Provide the [x, y] coordinate of the cell's center where the given text is located.  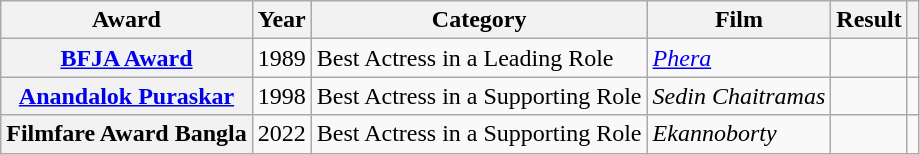
Award [127, 20]
Sedin Chaitramas [739, 96]
Year [282, 20]
Best Actress in a Leading Role [479, 58]
Phera [739, 58]
Film [739, 20]
Category [479, 20]
1998 [282, 96]
2022 [282, 134]
1989 [282, 58]
Ekannoborty [739, 134]
BFJA Award [127, 58]
Anandalok Puraskar [127, 96]
Filmfare Award Bangla [127, 134]
Result [869, 20]
